Return (X, Y) of the center of cell containing provided text 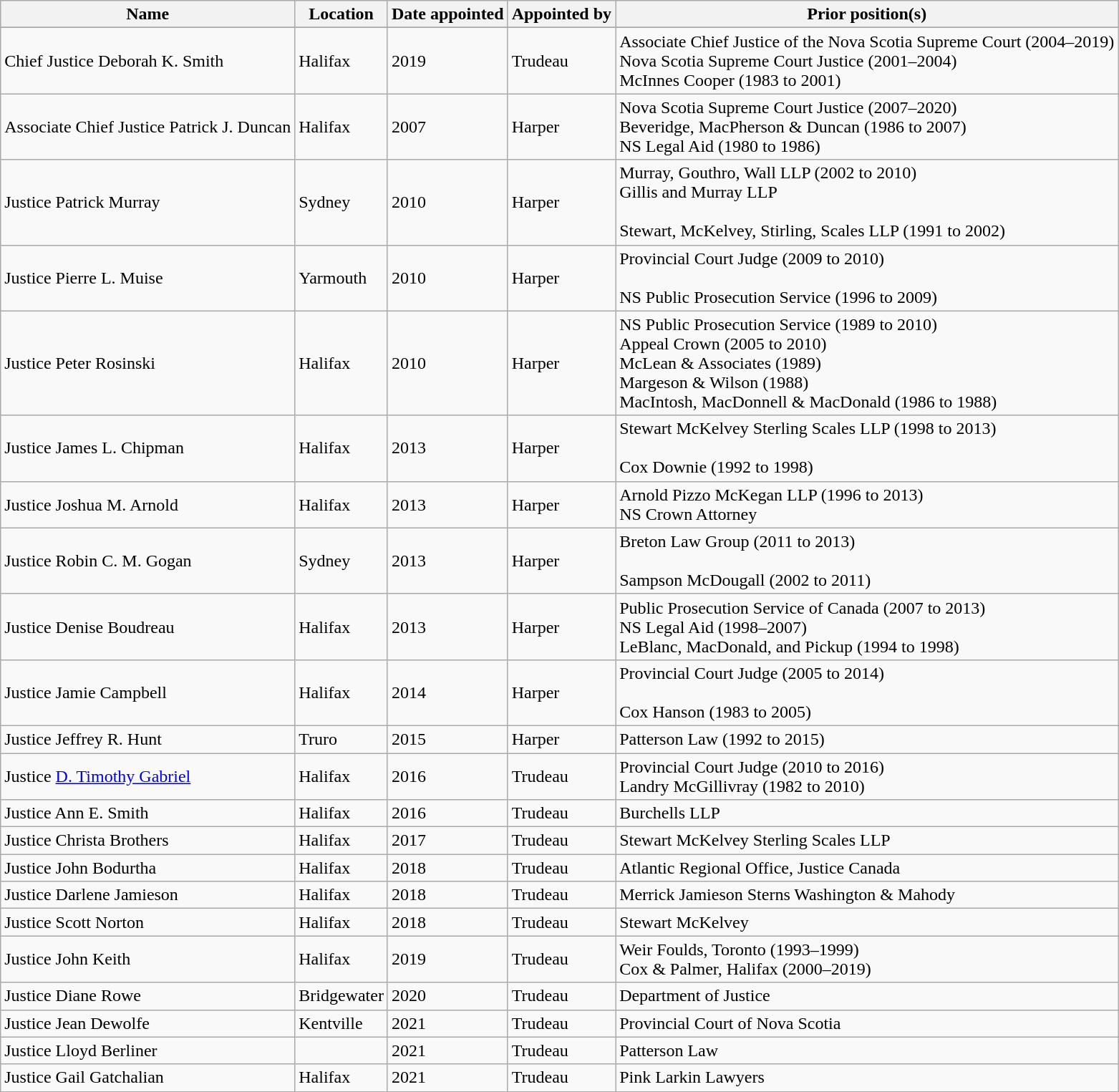
2007 (447, 127)
Truro (341, 739)
Weir Foulds, Toronto (1993–1999)Cox & Palmer, Halifax (2000–2019) (867, 960)
Atlantic Regional Office, Justice Canada (867, 868)
Justice Patrick Murray (147, 202)
2014 (447, 692)
Associate Chief Justice Patrick J. Duncan (147, 127)
Justice Gail Gatchalian (147, 1078)
Murray, Gouthro, Wall LLP (2002 to 2010) Gillis and Murray LLP Stewart, McKelvey, Stirling, Scales LLP (1991 to 2002) (867, 202)
Location (341, 14)
2020 (447, 996)
Stewart McKelvey Sterling Scales LLP (867, 841)
Justice Diane Rowe (147, 996)
Stewart McKelvey (867, 922)
Justice James L. Chipman (147, 448)
Arnold Pizzo McKegan LLP (1996 to 2013) NS Crown Attorney (867, 504)
Appointed by (561, 14)
Kentville (341, 1023)
Justice Joshua M. Arnold (147, 504)
Justice Lloyd Berliner (147, 1050)
Merrick Jamieson Sterns Washington & Mahody (867, 895)
Justice Darlene Jamieson (147, 895)
Breton Law Group (2011 to 2013)Sampson McDougall (2002 to 2011) (867, 561)
Burchells LLP (867, 813)
Date appointed (447, 14)
Department of Justice (867, 996)
Provincial Court of Nova Scotia (867, 1023)
Patterson Law (867, 1050)
Nova Scotia Supreme Court Justice (2007–2020)Beveridge, MacPherson & Duncan (1986 to 2007) NS Legal Aid (1980 to 1986) (867, 127)
Prior position(s) (867, 14)
Bridgewater (341, 996)
Pink Larkin Lawyers (867, 1078)
Justice Pierre L. Muise (147, 278)
2015 (447, 739)
Name (147, 14)
Justice Jean Dewolfe (147, 1023)
Justice Jeffrey R. Hunt (147, 739)
Justice Jamie Campbell (147, 692)
Yarmouth (341, 278)
Provincial Court Judge (2009 to 2010)NS Public Prosecution Service (1996 to 2009) (867, 278)
Patterson Law (1992 to 2015) (867, 739)
Provincial Court Judge (2010 to 2016)Landry McGillivray (1982 to 2010) (867, 776)
Chief Justice Deborah K. Smith (147, 61)
Justice Peter Rosinski (147, 363)
Justice Robin C. M. Gogan (147, 561)
Stewart McKelvey Sterling Scales LLP (1998 to 2013)Cox Downie (1992 to 1998) (867, 448)
Justice D. Timothy Gabriel (147, 776)
Justice Ann E. Smith (147, 813)
Provincial Court Judge (2005 to 2014)Cox Hanson (1983 to 2005) (867, 692)
Public Prosecution Service of Canada (2007 to 2013)NS Legal Aid (1998–2007) LeBlanc, MacDonald, and Pickup (1994 to 1998) (867, 627)
2017 (447, 841)
Justice Christa Brothers (147, 841)
Associate Chief Justice of the Nova Scotia Supreme Court (2004–2019)Nova Scotia Supreme Court Justice (2001–2004)McInnes Cooper (1983 to 2001) (867, 61)
Justice John Bodurtha (147, 868)
Justice Denise Boudreau (147, 627)
Justice Scott Norton (147, 922)
Justice John Keith (147, 960)
